Identify which cell holds the provided text, then report its (X, Y) central coordinate. 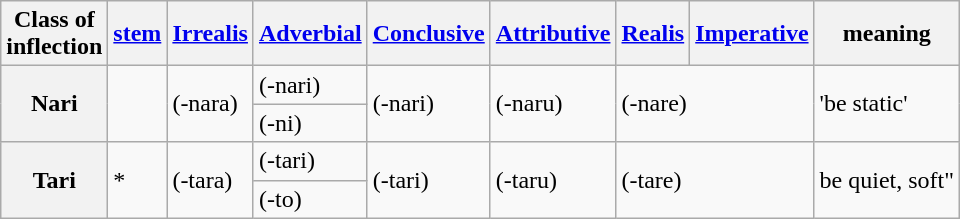
(-to) (310, 199)
Adverbial (310, 34)
Nari (54, 104)
(-taru) (553, 180)
be quiet, soft" (887, 180)
Irrealis (210, 34)
Tari (54, 180)
stem (138, 34)
Imperative (752, 34)
(-naru) (553, 104)
(-tara) (210, 180)
'be static' (887, 104)
Realis (653, 34)
meaning (887, 34)
Attributive (553, 34)
* (138, 180)
(-nare) (715, 104)
(-nara) (210, 104)
Class ofinflection (54, 34)
Conclusive (428, 34)
(-ni) (310, 123)
(-tare) (715, 180)
